Return the (x, y) coordinate for the center point of the cell that contains the specified text.  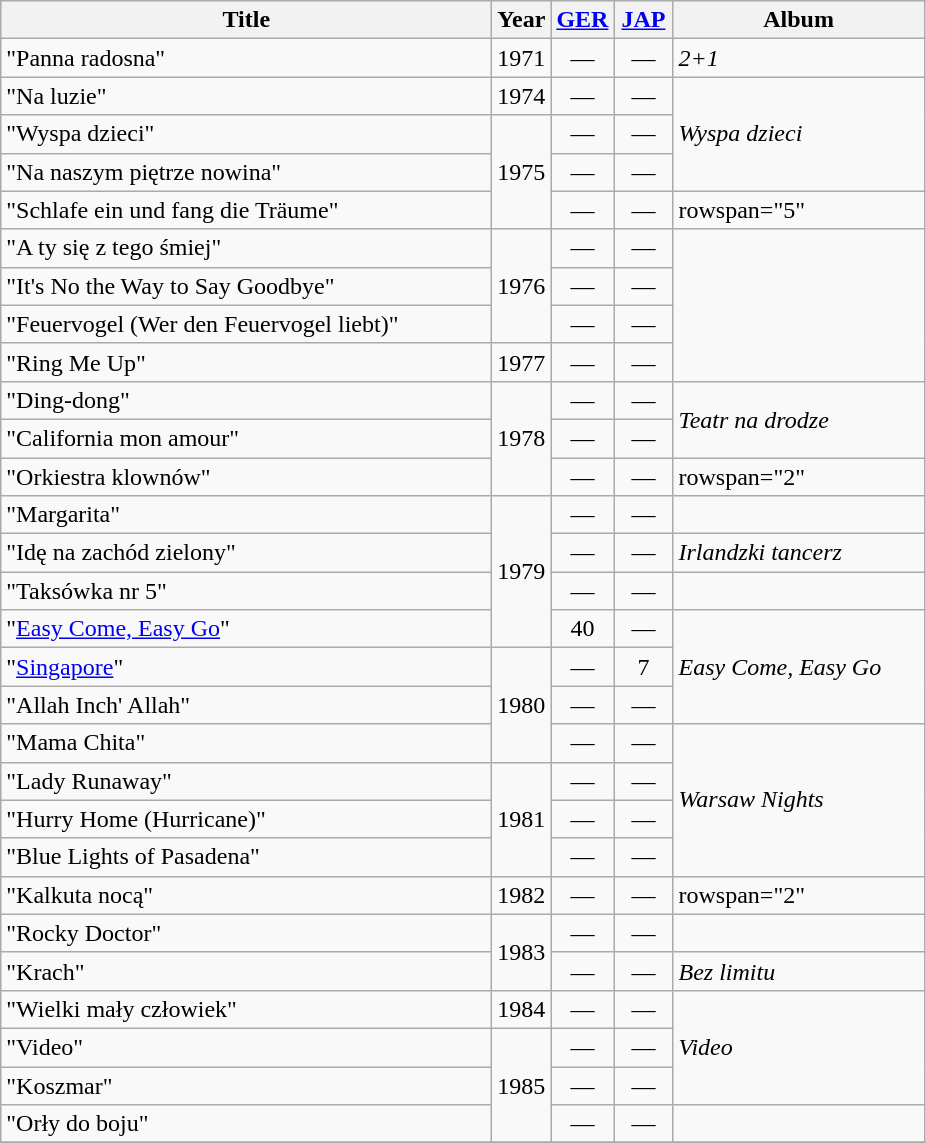
"Wielki mały człowiek" (246, 1009)
1980 (522, 705)
"Video" (246, 1047)
"Idę na zachód zielony" (246, 553)
7 (644, 667)
1971 (522, 58)
"Schlafe ein und fang die Träume" (246, 210)
"Orkiestra klownów" (246, 477)
"Singapore" (246, 667)
1985 (522, 1085)
"Koszmar" (246, 1085)
GER (582, 20)
Warsaw Nights (798, 800)
1982 (522, 895)
1977 (522, 362)
"Taksówka nr 5" (246, 591)
rowspan="5" (798, 210)
1974 (522, 96)
Easy Come, Easy Go (798, 667)
Teatr na drodze (798, 419)
"A ty się z tego śmiej" (246, 248)
"Ring Me Up" (246, 362)
"Krach" (246, 971)
1975 (522, 172)
"Na naszym piętrze nowina" (246, 172)
"California mon amour" (246, 438)
Title (246, 20)
"Blue Lights of Pasadena" (246, 857)
1983 (522, 952)
"Feuervogel (Wer den Feuervogel liebt)" (246, 324)
"Na luzie" (246, 96)
"Allah Inch' Allah" (246, 705)
"Kalkuta nocą" (246, 895)
1976 (522, 286)
Irlandzki tancerz (798, 553)
2+1 (798, 58)
"Panna radosna" (246, 58)
"Wyspa dzieci" (246, 134)
"Margarita" (246, 515)
Album (798, 20)
JAP (644, 20)
Year (522, 20)
"Mama Chita" (246, 743)
"Easy Come, Easy Go" (246, 629)
"Orły do boju" (246, 1124)
1978 (522, 438)
1984 (522, 1009)
1979 (522, 572)
"Rocky Doctor" (246, 933)
"Ding-dong" (246, 400)
Wyspa dzieci (798, 134)
"Hurry Home (Hurricane)" (246, 819)
40 (582, 629)
1981 (522, 819)
"Lady Runaway" (246, 781)
Bez limitu (798, 971)
Video (798, 1047)
"It's No the Way to Say Goodbye" (246, 286)
